Determine the [X, Y] coordinate at the center of the cell enclosing the given text.  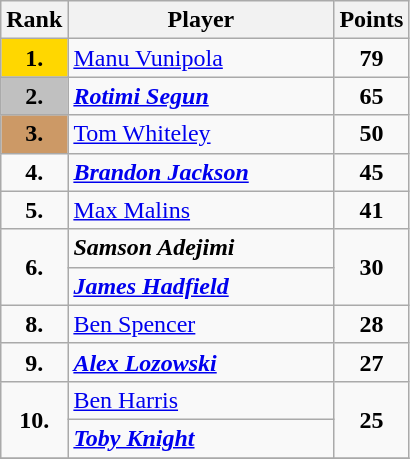
Rotimi Segun [201, 96]
28 [372, 324]
Max Malins [201, 210]
James Hadfield [201, 286]
41 [372, 210]
Ben Harris [201, 400]
30 [372, 267]
Toby Knight [201, 438]
Samson Adejimi [201, 248]
8. [34, 324]
Manu Vunipola [201, 58]
27 [372, 362]
Player [201, 20]
4. [34, 172]
79 [372, 58]
3. [34, 134]
25 [372, 419]
10. [34, 419]
9. [34, 362]
50 [372, 134]
65 [372, 96]
45 [372, 172]
Points [372, 20]
Alex Lozowski [201, 362]
5. [34, 210]
6. [34, 267]
1. [34, 58]
2. [34, 96]
Tom Whiteley [201, 134]
Brandon Jackson [201, 172]
Ben Spencer [201, 324]
Rank [34, 20]
